From the cell containing the given text, extract its center point as [x, y] coordinate. 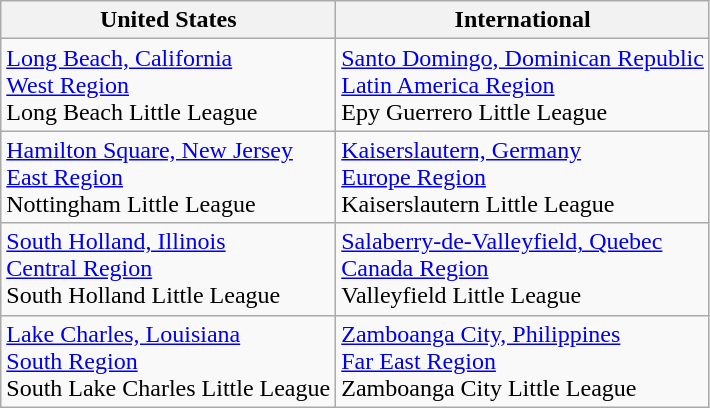
South Holland, IllinoisCentral RegionSouth Holland Little League [168, 269]
Kaiserslautern, GermanyEurope RegionKaiserslautern Little League [523, 177]
United States [168, 20]
International [523, 20]
Santo Domingo, Dominican RepublicLatin America RegionEpy Guerrero Little League [523, 85]
Salaberry-de-Valleyfield, QuebecCanada RegionValleyfield Little League [523, 269]
Lake Charles, LouisianaSouth RegionSouth Lake Charles Little League [168, 361]
Long Beach, CaliforniaWest RegionLong Beach Little League [168, 85]
Zamboanga City, PhilippinesFar East RegionZamboanga City Little League [523, 361]
Hamilton Square, New JerseyEast RegionNottingham Little League [168, 177]
